Capture the cell that displays the provided text and extract its (X, Y) central coordinate. 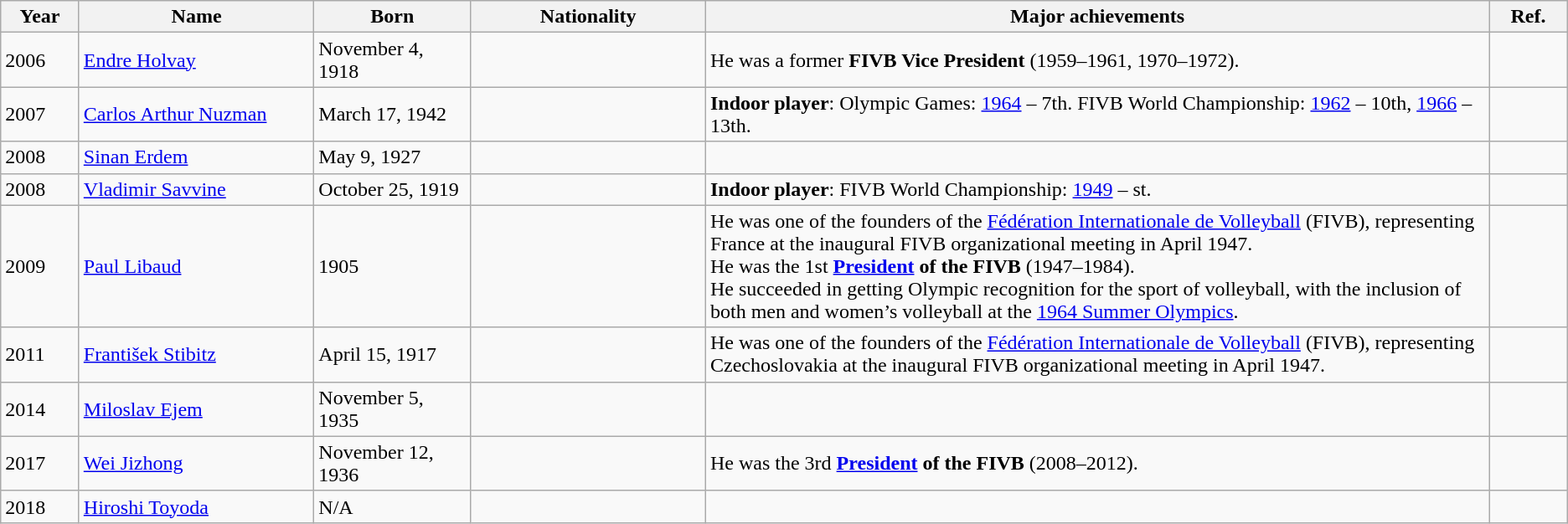
Major achievements (1097, 17)
November 5, 1935 (392, 408)
Nationality (588, 17)
November 4, 1918 (392, 60)
He was a former FIVB Vice President (1959–1961, 1970–1972). (1097, 60)
2006 (40, 60)
Endre Holvay (196, 60)
2018 (40, 506)
October 25, 1919 (392, 189)
Hiroshi Toyoda (196, 506)
April 15, 1917 (392, 355)
May 9, 1927 (392, 157)
2014 (40, 408)
Name (196, 17)
Year (40, 17)
He was the 3rd President of the FIVB (2008–2012). (1097, 464)
František Stibitz (196, 355)
N/A (392, 506)
Carlos Arthur Nuzman (196, 114)
Born (392, 17)
Vladimir Savvine (196, 189)
2017 (40, 464)
Paul Libaud (196, 266)
November 12, 1936 (392, 464)
1905 (392, 266)
Wei Jizhong (196, 464)
March 17, 1942 (392, 114)
2011 (40, 355)
Ref. (1529, 17)
2007 (40, 114)
2009 (40, 266)
Sinan Erdem (196, 157)
Indoor player: Olympic Games: 1964 – 7th. FIVB World Championship: 1962 – 10th, 1966 – 13th. (1097, 114)
Miloslav Ejem (196, 408)
Indoor player: FIVB World Championship: 1949 – st. (1097, 189)
